From the cell containing the given text, extract its center point as [X, Y] coordinate. 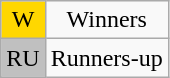
Winners [106, 20]
Runners-up [106, 58]
RU [23, 58]
W [23, 20]
